Return [x, y] of the center of cell containing provided text 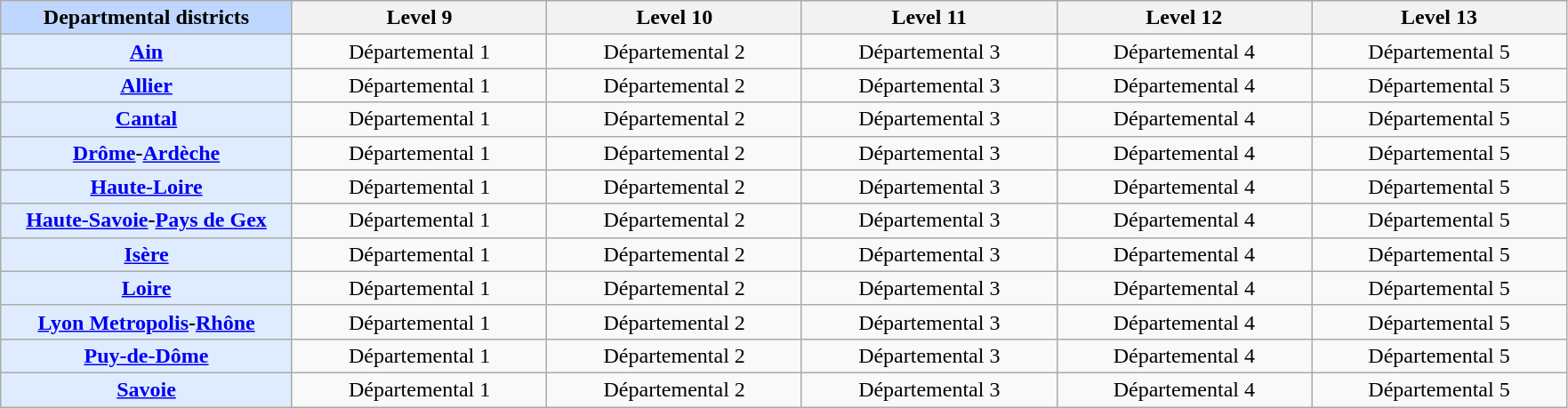
Isère [147, 254]
Loire [147, 288]
Lyon Metropolis-Rhône [147, 322]
Level 10 [674, 18]
Allier [147, 85]
Level 12 [1185, 18]
Level 13 [1439, 18]
Savoie [147, 389]
Ain [147, 52]
Puy-de-Dôme [147, 356]
Level 9 [420, 18]
Departmental districts [147, 18]
Haute-Loire [147, 187]
Level 11 [929, 18]
Cantal [147, 119]
Drôme-Ardèche [147, 153]
Haute-Savoie-Pays de Gex [147, 220]
